Pinpoint the cell where the given text exists, returning its (X, Y) midpoint coordinate. 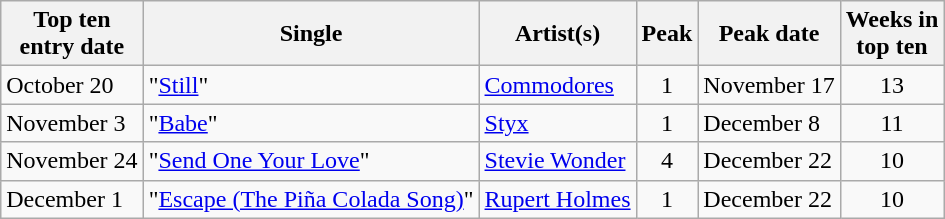
Stevie Wonder (558, 161)
Styx (558, 123)
Artist(s) (558, 34)
Rupert Holmes (558, 199)
Commodores (558, 85)
Weeks intop ten (892, 34)
"Escape (The Piña Colada Song)" (311, 199)
Top tenentry date (72, 34)
December 1 (72, 199)
November 3 (72, 123)
November 24 (72, 161)
Peak (667, 34)
"Send One Your Love" (311, 161)
"Still" (311, 85)
November 17 (769, 85)
13 (892, 85)
December 8 (769, 123)
Peak date (769, 34)
"Babe" (311, 123)
Single (311, 34)
October 20 (72, 85)
11 (892, 123)
4 (667, 161)
